From the cell containing the given text, extract its center point as (X, Y) coordinate. 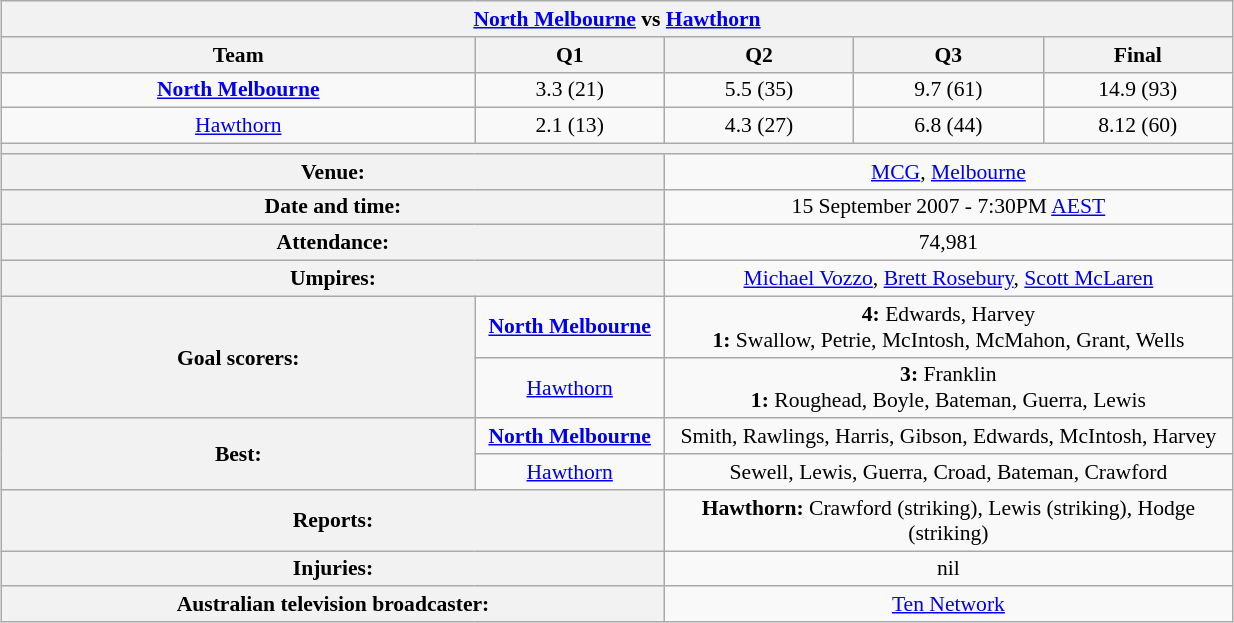
MCG, Melbourne (948, 172)
3: Franklin1: Roughead, Boyle, Bateman, Guerra, Lewis (948, 388)
Best: (238, 454)
Reports: (334, 520)
14.9 (93) (1138, 90)
Smith, Rawlings, Harris, Gibson, Edwards, McIntosh, Harvey (948, 437)
nil (948, 569)
9.7 (61) (948, 90)
Attendance: (334, 243)
Q3 (948, 55)
Goal scorers: (238, 357)
Final (1138, 55)
74,981 (948, 243)
Venue: (334, 172)
Umpires: (334, 279)
2.1 (13) (570, 126)
3.3 (21) (570, 90)
8.12 (60) (1138, 126)
Q2 (758, 55)
Sewell, Lewis, Guerra, Croad, Bateman, Crawford (948, 472)
Team (238, 55)
Q1 (570, 55)
Australian television broadcaster: (334, 605)
4: Edwards, Harvey1: Swallow, Petrie, McIntosh, McMahon, Grant, Wells (948, 326)
5.5 (35) (758, 90)
Ten Network (948, 605)
15 September 2007 - 7:30PM AEST (948, 207)
Hawthorn: Crawford (striking), Lewis (striking), Hodge (striking) (948, 520)
4.3 (27) (758, 126)
Michael Vozzo, Brett Rosebury, Scott McLaren (948, 279)
North Melbourne vs Hawthorn (618, 19)
6.8 (44) (948, 126)
Date and time: (334, 207)
Injuries: (334, 569)
